Identify which cell holds the provided text, then report its (X, Y) central coordinate. 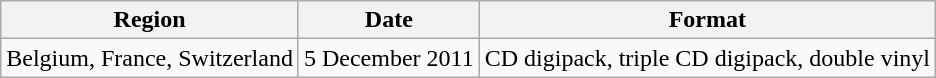
CD digipack, triple CD digipack, double vinyl (707, 58)
5 December 2011 (388, 58)
Date (388, 20)
Belgium, France, Switzerland (150, 58)
Region (150, 20)
Format (707, 20)
